Provide the [x, y] coordinate of the cell's center where the given text is located.  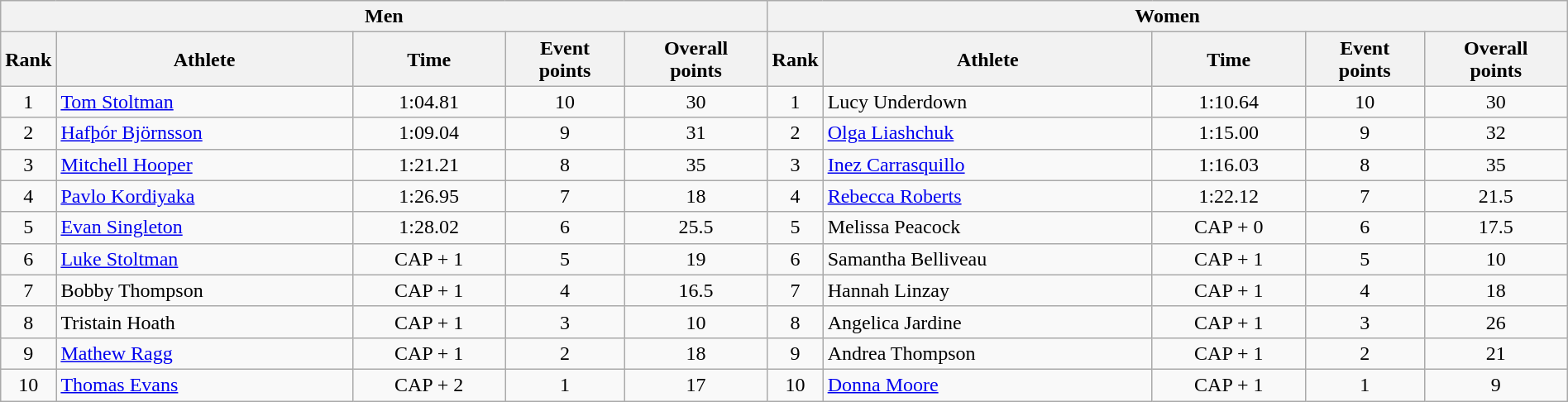
Thomas Evans [204, 385]
17 [696, 385]
1:21.21 [428, 165]
Men [384, 17]
Hannah Linzay [987, 290]
CAP + 0 [1229, 227]
1:15.00 [1229, 133]
Rebecca Roberts [987, 196]
21 [1495, 353]
1:16.03 [1229, 165]
Donna Moore [987, 385]
26 [1495, 322]
Andrea Thompson [987, 353]
1:28.02 [428, 227]
32 [1495, 133]
Samantha Belliveau [987, 259]
17.5 [1495, 227]
Angelica Jardine [987, 322]
21.5 [1495, 196]
1:09.04 [428, 133]
CAP + 2 [428, 385]
1:26.95 [428, 196]
Pavlo Kordiyaka [204, 196]
Tristain Hoath [204, 322]
Lucy Underdown [987, 102]
Hafþór Björnsson [204, 133]
Melissa Peacock [987, 227]
Inez Carrasquillo [987, 165]
16.5 [696, 290]
Mitchell Hooper [204, 165]
Tom Stoltman [204, 102]
Luke Stoltman [204, 259]
31 [696, 133]
1:22.12 [1229, 196]
Women [1168, 17]
25.5 [696, 227]
19 [696, 259]
1:10.64 [1229, 102]
Bobby Thompson [204, 290]
1:04.81 [428, 102]
Mathew Ragg [204, 353]
Evan Singleton [204, 227]
Olga Liashchuk [987, 133]
